Find where the given text appears and provide that cell's center as (x, y) coordinate. 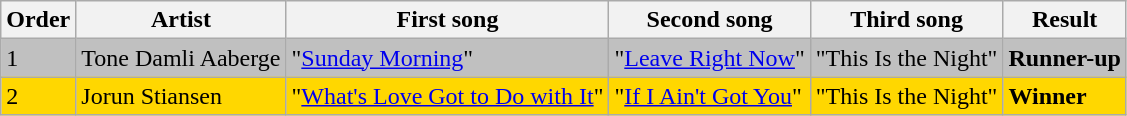
Second song (710, 20)
1 (38, 58)
"Sunday Morning" (448, 58)
Winner (1065, 96)
Result (1065, 20)
Runner-up (1065, 58)
"If I Ain't Got You" (710, 96)
"What's Love Got to Do with It" (448, 96)
"Leave Right Now" (710, 58)
Third song (906, 20)
Jorun Stiansen (181, 96)
Artist (181, 20)
2 (38, 96)
Order (38, 20)
First song (448, 20)
Tone Damli Aaberge (181, 58)
